Find where the given text appears and provide that cell's center as [x, y] coordinate. 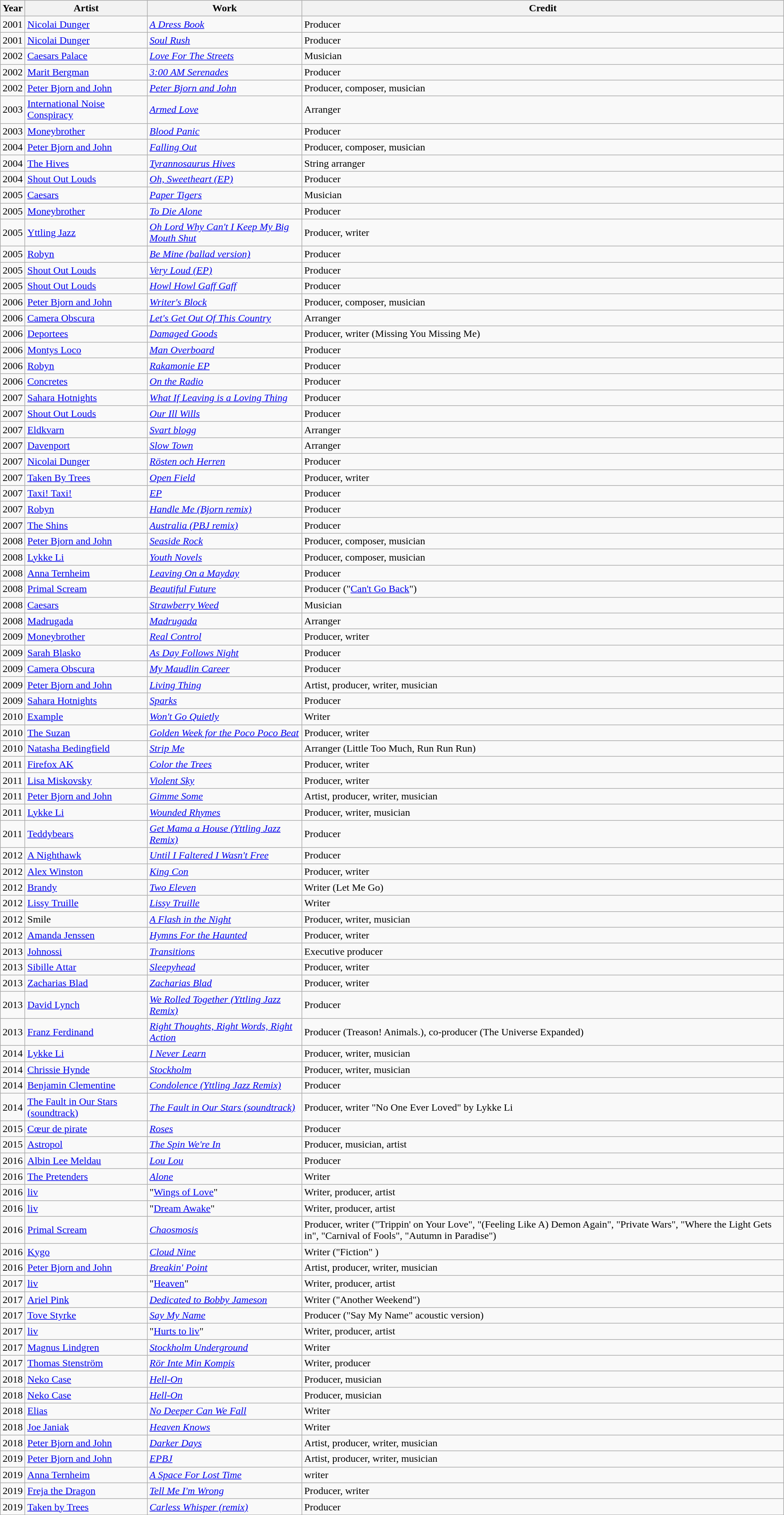
Montys Loco [86, 350]
Arranger (Little Too Much, Run Run Run) [543, 749]
Howl Howl Gaff Gaff [224, 286]
Sleepyhead [224, 967]
Oh Lord Why Can't I Keep My Big Mouth Shut [224, 233]
Tove Styrke [86, 1316]
Man Overboard [224, 350]
Breakin' Point [224, 1267]
Sarah Blasko [86, 653]
As Day Follows Night [224, 653]
The Suzan [86, 733]
Producer, writer (Missing You Missing Me) [543, 334]
Leaving On a Mayday [224, 573]
Taken by Trees [86, 1507]
Rör Inte Min Kompis [224, 1363]
Falling Out [224, 147]
"Wings of Love" [224, 1192]
Taken By Trees [86, 477]
Beautiful Future [224, 589]
Franz Ferdinand [86, 1032]
Seaside Rock [224, 541]
"Hurts to liv" [224, 1331]
Condolence (Yttling Jazz Remix) [224, 1086]
The Shins [86, 525]
Heaven Knows [224, 1427]
Credit [543, 8]
Cœur de pirate [86, 1129]
"Dream Awake" [224, 1208]
String arranger [543, 163]
Open Field [224, 477]
Alex Winston [86, 871]
Lou Lou [224, 1161]
King Con [224, 871]
To Die Alone [224, 211]
Sparks [224, 701]
Freja the Dragon [86, 1491]
Natasha Bedingfield [86, 749]
Executive producer [543, 951]
Our Ill Wills [224, 414]
International Noise Conspiracy [86, 110]
Producer ("Can't Go Back") [543, 589]
Color the Trees [224, 765]
Joe Janiak [86, 1427]
Golden Week for the Poco Poco Beat [224, 733]
Armed Love [224, 110]
Tyrannosaurus Hives [224, 163]
Kygo [86, 1251]
Transitions [224, 951]
Wounded Rhymes [224, 812]
The Spin We're In [224, 1145]
Johnossi [86, 951]
Producer (Treason! Animals.), co-producer (The Universe Expanded) [543, 1032]
Handle Me (Bjorn remix) [224, 509]
Writer (Let Me Go) [543, 887]
Writer ("Another Weekend") [543, 1299]
My Maudlin Career [224, 669]
Australia (PBJ remix) [224, 525]
Real Control [224, 637]
Marit Bergman [86, 72]
Right Thoughts, Right Words, Right Action [224, 1032]
Damaged Goods [224, 334]
Say My Name [224, 1316]
Stockholm Underground [224, 1347]
3:00 AM Serenades [224, 72]
Yttling Jazz [86, 233]
What If Leaving is a Loving Thing [224, 398]
Oh, Sweetheart (EP) [224, 179]
Year [13, 8]
Won't Go Quietly [224, 716]
Producer, writer "No One Ever Loved" by Lykke Li [543, 1107]
Elias [86, 1411]
Sibille Attar [86, 967]
Davenport [86, 445]
Work [224, 8]
Living Thing [224, 685]
No Deeper Can We Fall [224, 1411]
Caesars Palace [86, 56]
The Hives [86, 163]
Svart blogg [224, 429]
We Rolled Together (Yttling Jazz Remix) [224, 1005]
Albin Lee Meldau [86, 1161]
Strawberry Weed [224, 605]
Smile [86, 919]
Writer ("Fiction" ) [543, 1251]
Dedicated to Bobby Jameson [224, 1299]
Artist [86, 8]
Writer, producer [543, 1363]
Rösten och Herren [224, 461]
Two Eleven [224, 887]
EPBJ [224, 1459]
Example [86, 716]
Stockholm [224, 1070]
Strip Me [224, 749]
Magnus Lindgren [86, 1347]
Firefox AK [86, 765]
Chaosmosis [224, 1230]
Get Mama a House (Yttling Jazz Remix) [224, 834]
Darker Days [224, 1443]
Very Loud (EP) [224, 270]
Roses [224, 1129]
Carless Whisper (remix) [224, 1507]
Producer, musician, artist [543, 1145]
Let's Get Out Of This Country [224, 318]
A Space For Lost Time [224, 1475]
Tell Me I'm Wrong [224, 1491]
Soul Rush [224, 40]
A Flash in the Night [224, 919]
David Lynch [86, 1005]
Lisa Miskovsky [86, 781]
Thomas Stenström [86, 1363]
Benjamin Clementine [86, 1086]
Writer's Block [224, 302]
Blood Panic [224, 131]
Brandy [86, 887]
Deportees [86, 334]
Eldkvarn [86, 429]
Cloud Nine [224, 1251]
Alone [224, 1176]
On the Radio [224, 382]
Producer ("Say My Name" acoustic version) [543, 1316]
Youth Novels [224, 557]
Violent Sky [224, 781]
Until I Faltered I Wasn't Free [224, 856]
Astropol [86, 1145]
Paper Tigers [224, 195]
Love For The Streets [224, 56]
EP [224, 494]
Be Mine (ballad version) [224, 254]
A Dress Book [224, 24]
writer [543, 1475]
A Nighthawk [86, 856]
Slow Town [224, 445]
Amanda Jenssen [86, 935]
Rakamonie EP [224, 366]
Taxi! Taxi! [86, 494]
The Pretenders [86, 1176]
Ariel Pink [86, 1299]
Hymns For the Haunted [224, 935]
"Heaven" [224, 1283]
Teddybears [86, 834]
Gimme Some [224, 796]
Concretes [86, 382]
I Never Learn [224, 1054]
Chrissie Hynde [86, 1070]
